Locate the cell with the specified text and output its [x, y] center coordinate. 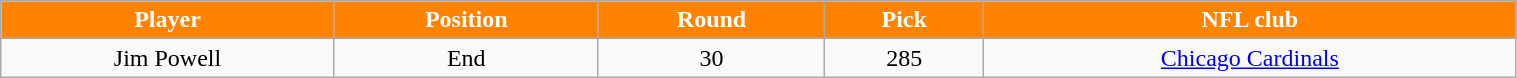
NFL club [1250, 20]
30 [712, 58]
End [466, 58]
Jim Powell [168, 58]
Pick [904, 20]
Chicago Cardinals [1250, 58]
Round [712, 20]
285 [904, 58]
Position [466, 20]
Player [168, 20]
